Return the [X, Y] coordinate for the center point of the cell that contains the specified text.  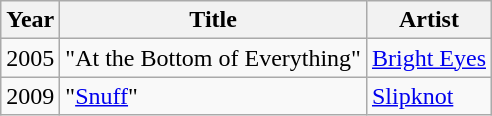
Artist [428, 20]
2005 [30, 58]
Title [214, 20]
Year [30, 20]
"At the Bottom of Everything" [214, 58]
2009 [30, 96]
Bright Eyes [428, 58]
"Snuff" [214, 96]
Slipknot [428, 96]
